Identify which cell holds the provided text, then report its (X, Y) central coordinate. 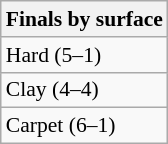
Clay (4–4) (84, 90)
Carpet (6–1) (84, 126)
Hard (5–1) (84, 55)
Finals by surface (84, 19)
